Find where the given text appears and provide that cell's center as (X, Y) coordinate. 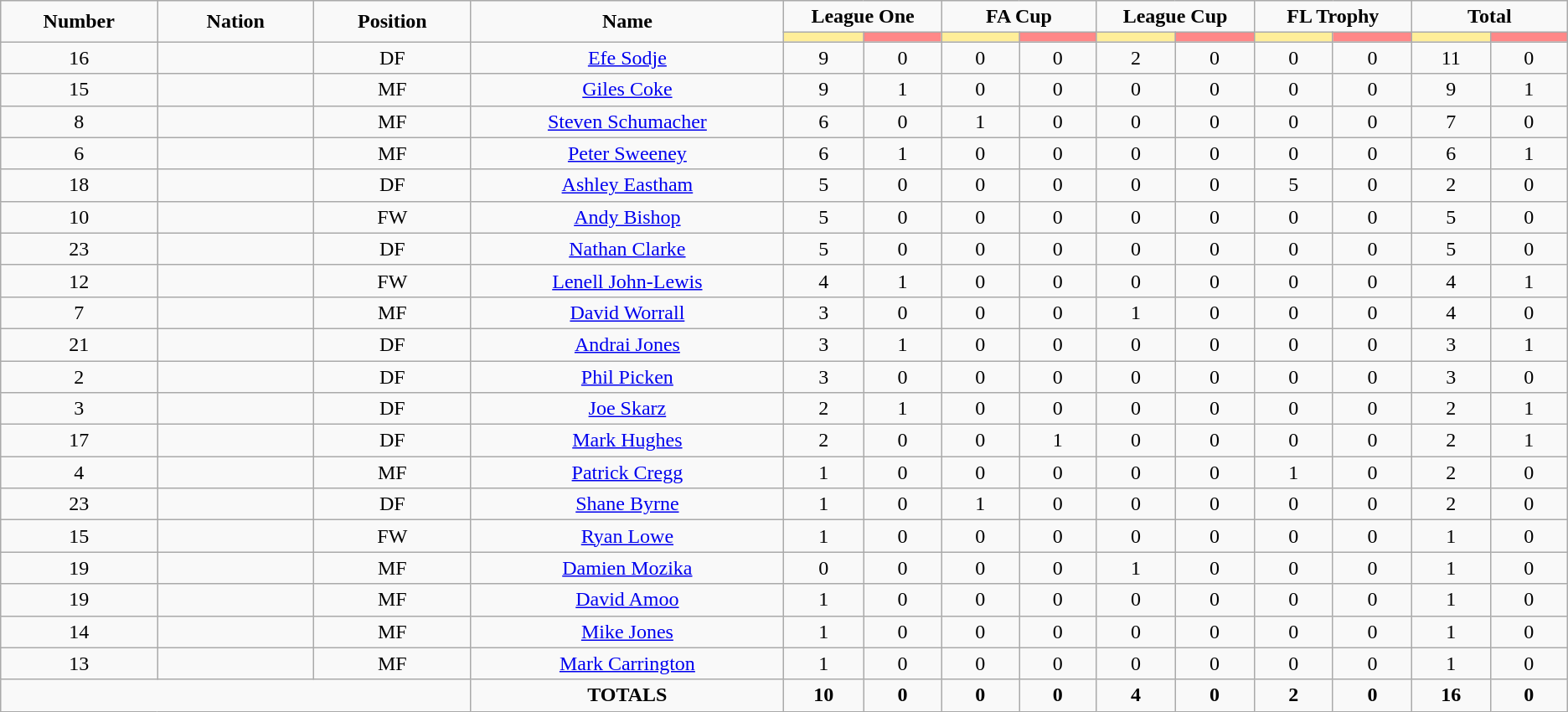
FL Trophy (1333, 17)
13 (79, 663)
Andrai Jones (627, 344)
Mark Hughes (627, 441)
Position (392, 22)
Ashley Eastham (627, 185)
Peter Sweeney (627, 153)
Patrick Cregg (627, 472)
8 (79, 121)
12 (79, 281)
Damien Mozika (627, 568)
11 (1451, 58)
Mark Carrington (627, 663)
Phil Picken (627, 376)
Number (79, 22)
David Worrall (627, 312)
Shane Byrne (627, 504)
Joe Skarz (627, 409)
17 (79, 441)
14 (79, 632)
Steven Schumacher (627, 121)
Nation (236, 22)
Total (1489, 17)
League One (863, 17)
Andy Bishop (627, 217)
Name (627, 22)
Ryan Lowe (627, 536)
FA Cup (1019, 17)
Mike Jones (627, 632)
21 (79, 344)
League Cup (1175, 17)
Lenell John-Lewis (627, 281)
Efe Sodje (627, 58)
18 (79, 185)
TOTALS (627, 695)
Nathan Clarke (627, 249)
David Amoo (627, 600)
Giles Coke (627, 90)
